Determine the (X, Y) coordinate at the center of the cell enclosing the given text.  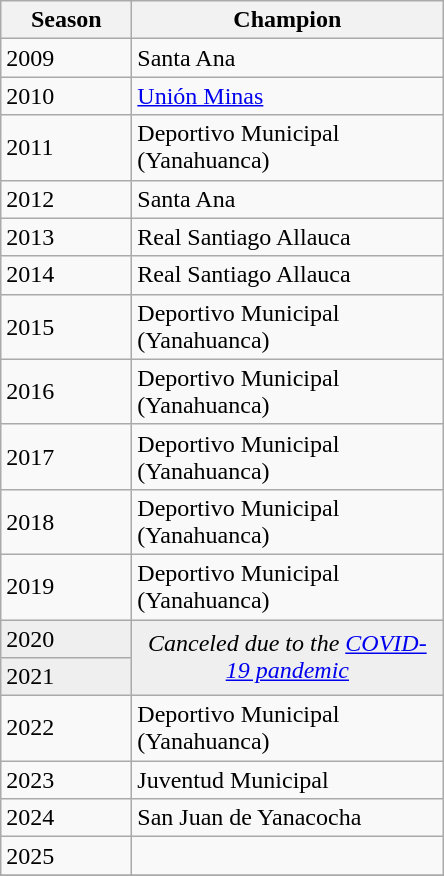
2010 (66, 96)
2009 (66, 58)
San Juan de Yanacocha (288, 818)
2013 (66, 237)
2017 (66, 456)
2019 (66, 586)
2011 (66, 148)
2012 (66, 199)
Season (66, 20)
2023 (66, 780)
Juventud Municipal (288, 780)
2020 (66, 639)
2021 (66, 677)
2014 (66, 275)
Canceled due to the COVID-19 pandemic (288, 658)
2015 (66, 326)
2016 (66, 392)
2025 (66, 856)
2018 (66, 522)
Unión Minas (288, 96)
Champion (288, 20)
2022 (66, 728)
2024 (66, 818)
